For the text-containing cell, return its midpoint in [X, Y] coordinate format. 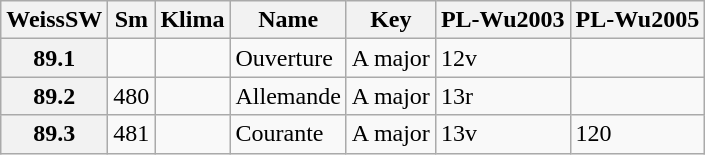
PL-Wu2003 [502, 20]
89.1 [54, 58]
Name [288, 20]
Ouverture [288, 58]
Key [390, 20]
12v [502, 58]
481 [132, 134]
13v [502, 134]
Klima [192, 20]
Courante [288, 134]
WeissSW [54, 20]
PL-Wu2005 [638, 20]
120 [638, 134]
480 [132, 96]
Sm [132, 20]
Allemande [288, 96]
89.2 [54, 96]
13r [502, 96]
89.3 [54, 134]
